From the cell containing the given text, extract its center point as (X, Y) coordinate. 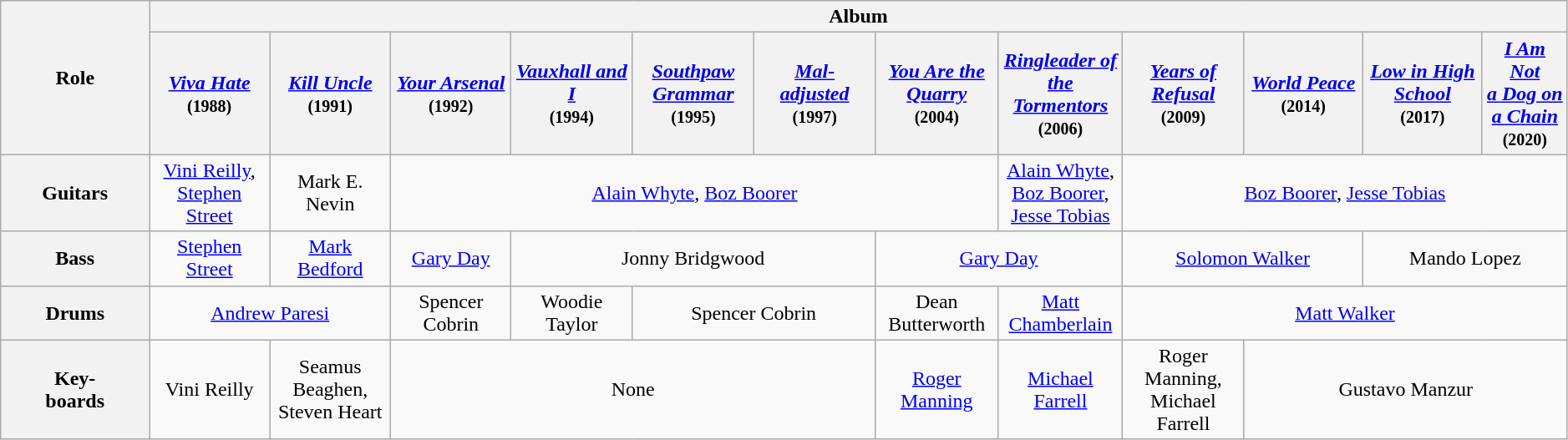
Low in High School(2017) (1422, 94)
Bass (75, 259)
Alain Whyte, Boz Boorer (695, 193)
Southpaw Grammar(1995) (693, 94)
Mark E. Nevin (331, 193)
Key-boards (75, 389)
Drums (75, 312)
Alain Whyte, Boz Boorer, Jesse Tobias (1061, 193)
Guitars (75, 193)
Dean Butterworth (936, 312)
None (633, 389)
Mal-adjusted(1997) (814, 94)
Role (75, 78)
You Are the Quarry(2004) (936, 94)
Mando Lopez (1465, 259)
Your Arsenal(1992) (451, 94)
Gustavo Manzur (1405, 389)
Album (859, 17)
Vauxhall and I(1994) (571, 94)
Kill Uncle(1991) (331, 94)
Ringleader of the Tormentors(2006) (1061, 94)
Vini Reilly (210, 389)
Years of Refusal(2009) (1183, 94)
Viva Hate(1988) (210, 94)
Boz Boorer, Jesse Tobias (1345, 193)
Jonny Bridgwood (693, 259)
Matt Walker (1345, 312)
Michael Farrell (1061, 389)
Andrew Paresi (271, 312)
Mark Bedford (331, 259)
Vini Reilly, Stephen Street (210, 193)
Roger Manning (936, 389)
Stephen Street (210, 259)
World Peace(2014) (1303, 94)
Matt Chamberlain (1061, 312)
Solomon Walker (1243, 259)
Woodie Taylor (571, 312)
Roger Manning, Michael Farrell (1183, 389)
Seamus Beaghen, Steven Heart (331, 389)
I Am Not a Dog on a Chain(2020) (1525, 94)
